Identify which cell holds the provided text, then report its [X, Y] central coordinate. 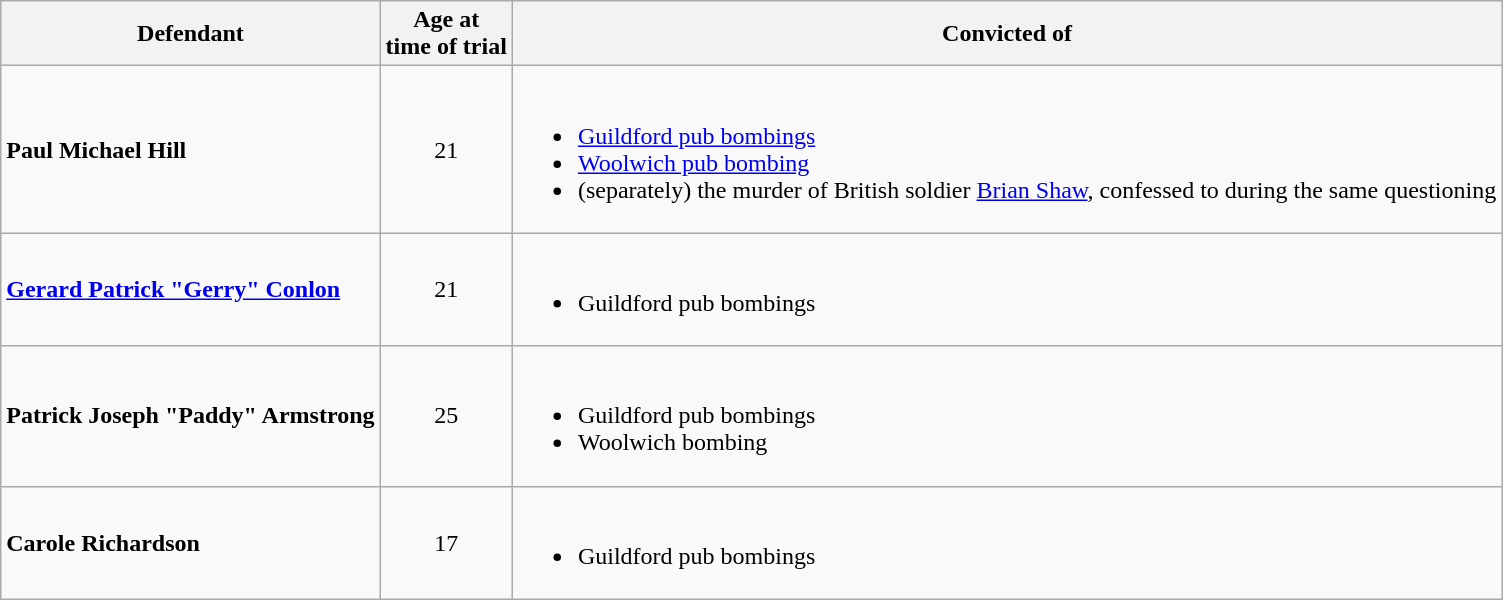
Paul Michael Hill [190, 150]
Patrick Joseph "Paddy" Armstrong [190, 416]
Defendant [190, 34]
25 [446, 416]
Age attime of trial [446, 34]
Carole Richardson [190, 542]
Convicted of [1006, 34]
17 [446, 542]
Guildford pub bombingsWoolwich bombing [1006, 416]
Gerard Patrick "Gerry" Conlon [190, 290]
Guildford pub bombingsWoolwich pub bombing(separately) the murder of British soldier Brian Shaw, confessed to during the same questioning [1006, 150]
